Scan for the cell matching the given text and deliver its [x, y] coordinate at center. 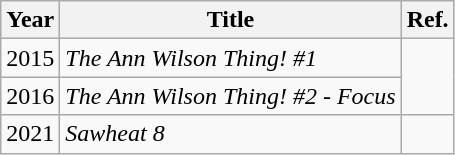
2015 [30, 58]
Year [30, 20]
Ref. [428, 20]
2021 [30, 134]
2016 [30, 96]
The Ann Wilson Thing! #2 - Focus [230, 96]
Sawheat 8 [230, 134]
The Ann Wilson Thing! #1 [230, 58]
Title [230, 20]
